Output the (x, y) coordinate of the center of the cell containing the given text.  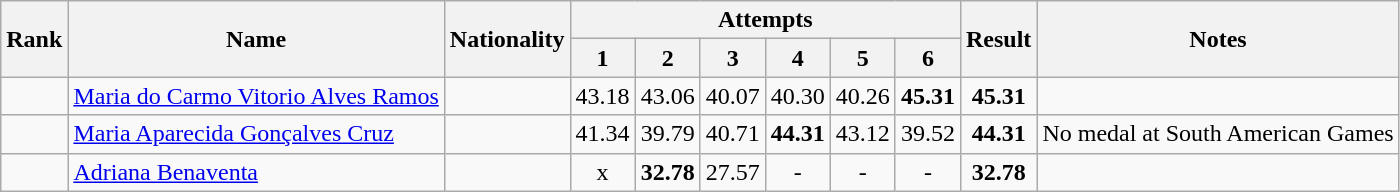
40.07 (732, 96)
5 (862, 58)
Rank (34, 39)
3 (732, 58)
Nationality (507, 39)
Name (256, 39)
43.12 (862, 134)
Maria do Carmo Vitorio Alves Ramos (256, 96)
Result (998, 39)
Maria Aparecida Gonçalves Cruz (256, 134)
x (602, 172)
No medal at South American Games (1218, 134)
40.30 (798, 96)
39.79 (668, 134)
4 (798, 58)
27.57 (732, 172)
40.71 (732, 134)
2 (668, 58)
6 (928, 58)
1 (602, 58)
41.34 (602, 134)
Adriana Benaventa (256, 172)
43.18 (602, 96)
Notes (1218, 39)
43.06 (668, 96)
40.26 (862, 96)
Attempts (765, 20)
39.52 (928, 134)
